Return (X, Y) of the center of cell containing provided text 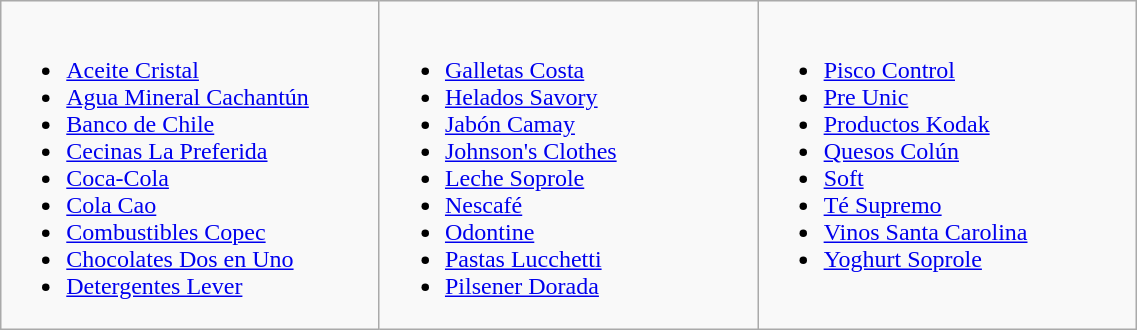
Galletas CostaHelados SavoryJabón CamayJohnson's ClothesLeche SoproleNescaféOdontinePastas LucchettiPilsener Dorada (568, 166)
Pisco ControlPre UnicProductos KodakQuesos ColúnSoftTé SupremoVinos Santa CarolinaYoghurt Soprole (948, 166)
Aceite CristalAgua Mineral CachantúnBanco de ChileCecinas La PreferidaCoca-ColaCola CaoCombustibles CopecChocolates Dos en UnoDetergentes Lever (190, 166)
